From the cell containing the given text, extract its center point as (X, Y) coordinate. 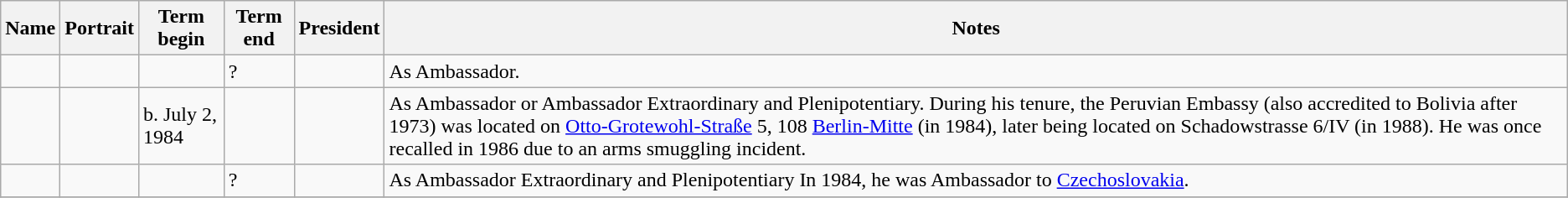
b. July 2, 1984 (181, 126)
Portrait (100, 29)
President (339, 29)
Notes (976, 29)
Term end (259, 29)
Term begin (181, 29)
As Ambassador. (976, 71)
Name (30, 29)
As Ambassador Extraordinary and Plenipotentiary In 1984, he was Ambassador to Czechoslovakia. (976, 180)
